Output the [X, Y] coordinate of the center of the cell containing the given text.  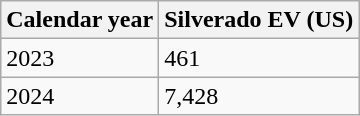
2024 [80, 96]
461 [259, 58]
Silverado EV (US) [259, 20]
2023 [80, 58]
7,428 [259, 96]
Calendar year [80, 20]
